Locate the cell with the specified text and output its (x, y) center coordinate. 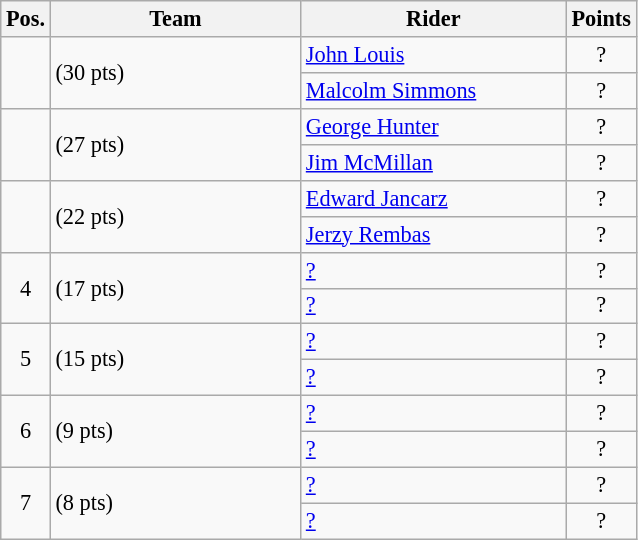
(17 pts) (175, 288)
Points (601, 19)
(9 pts) (175, 432)
Pos. (26, 19)
Rider (434, 19)
(27 pts) (175, 144)
Jim McMillan (434, 162)
John Louis (434, 55)
George Hunter (434, 126)
(22 pts) (175, 216)
7 (26, 503)
(8 pts) (175, 503)
4 (26, 288)
6 (26, 432)
(30 pts) (175, 73)
Malcolm Simmons (434, 90)
Edward Jancarz (434, 198)
Team (175, 19)
5 (26, 360)
(15 pts) (175, 360)
Jerzy Rembas (434, 234)
